Pinpoint the cell where the given text exists, returning its (X, Y) midpoint coordinate. 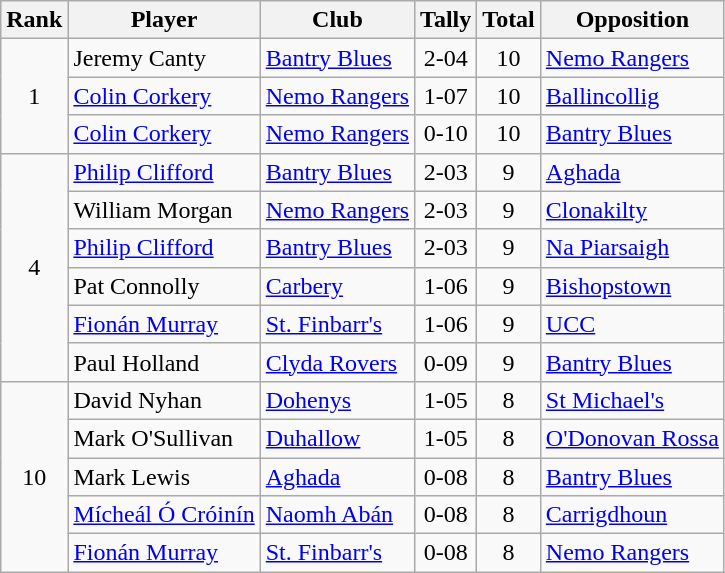
0-09 (446, 362)
Total (509, 20)
Naomh Abán (337, 515)
O'Donovan Rossa (632, 438)
4 (34, 267)
1 (34, 96)
Bishopstown (632, 286)
Mícheál Ó Cróinín (164, 515)
Rank (34, 20)
Tally (446, 20)
Duhallow (337, 438)
Clyda Rovers (337, 362)
Mark O'Sullivan (164, 438)
Na Piarsaigh (632, 248)
1-07 (446, 96)
Player (164, 20)
Dohenys (337, 400)
UCC (632, 324)
William Morgan (164, 210)
Carrigdhoun (632, 515)
Mark Lewis (164, 477)
Opposition (632, 20)
Jeremy Canty (164, 58)
Club (337, 20)
David Nyhan (164, 400)
Pat Connolly (164, 286)
St Michael's (632, 400)
2-04 (446, 58)
Clonakilty (632, 210)
Carbery (337, 286)
Ballincollig (632, 96)
0-10 (446, 134)
Paul Holland (164, 362)
